Output the (X, Y) coordinate of the center of the cell containing the given text.  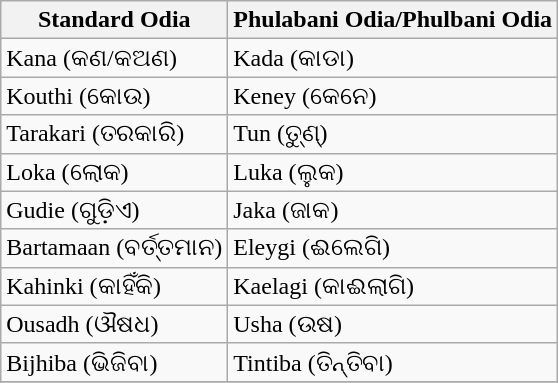
Luka (ଲୁକ) (393, 172)
Eleygi (ଈଲେଗି) (393, 248)
Kaelagi (କାଈଲାଗି) (393, 286)
Tun (ତୁ୍ଣ୍) (393, 134)
Loka (ଲୋକ) (114, 172)
Gudie (ଗୁଡ଼ିଏ) (114, 210)
Keney (କେନେ) (393, 96)
Kouthi (କୋଉ) (114, 96)
Bartamaan (ବର୍ତ୍ତମାନ) (114, 248)
Kada (କାଡା) (393, 58)
Kana (କଣ/କଅଣ) (114, 58)
Ousadh (ଔଷଧ) (114, 324)
Kahinki (କାହିଁକି) (114, 286)
Standard Odia (114, 20)
Tintiba (ତିନ୍ତିବା) (393, 362)
Jaka (ଜାକ) (393, 210)
Bijhiba (ଭିଜିବା) (114, 362)
Tarakari (ତରକାରି) (114, 134)
Usha (ଉଷ) (393, 324)
Phulabani Odia/Phulbani Odia (393, 20)
